Provide the (x, y) coordinate of the cell's center where the given text is located.  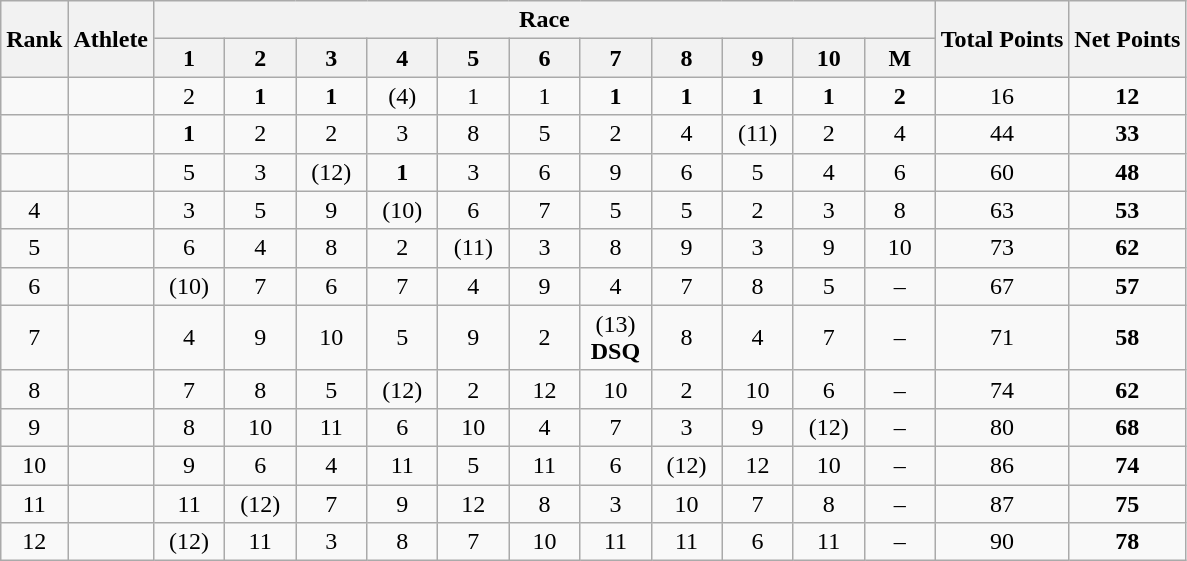
Net Points (1128, 39)
Total Points (1002, 39)
(4) (402, 96)
68 (1128, 427)
90 (1002, 542)
78 (1128, 542)
75 (1128, 503)
71 (1002, 338)
Rank (34, 39)
Race (545, 20)
63 (1002, 210)
86 (1002, 465)
60 (1002, 172)
53 (1128, 210)
58 (1128, 338)
80 (1002, 427)
67 (1002, 286)
48 (1128, 172)
73 (1002, 248)
M (900, 58)
44 (1002, 134)
Athlete (111, 39)
16 (1002, 96)
57 (1128, 286)
(13)DSQ (616, 338)
33 (1128, 134)
87 (1002, 503)
